Identify which cell holds the provided text, then report its (X, Y) central coordinate. 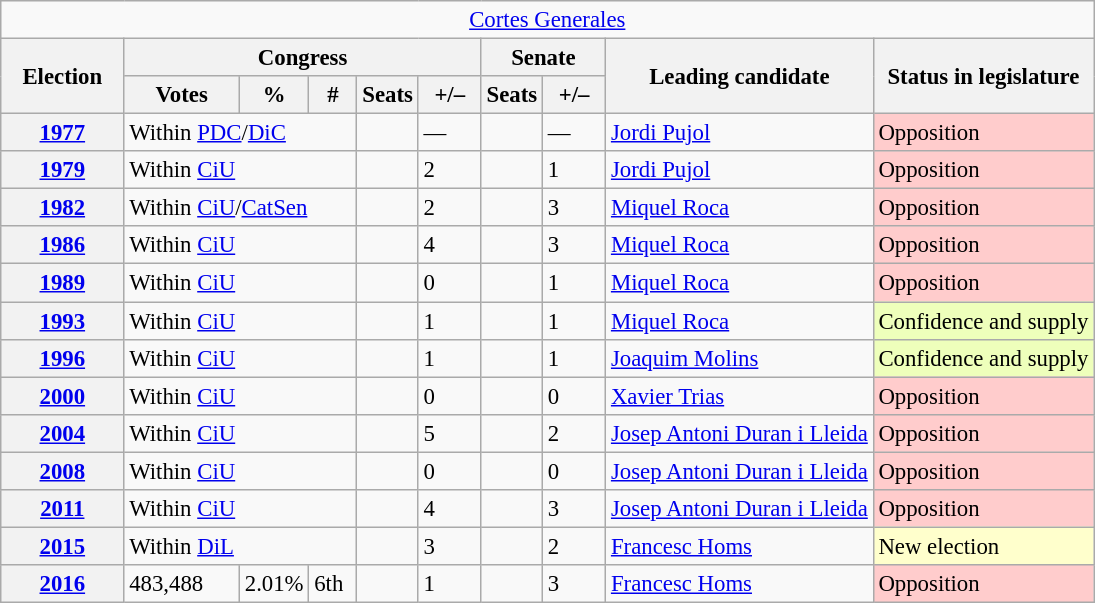
Leading candidate (740, 76)
1977 (62, 133)
# (333, 95)
Cortes Generales (548, 20)
2016 (62, 584)
Election (62, 76)
1993 (62, 321)
1989 (62, 283)
New election (984, 546)
Status in legislature (984, 76)
Joaquim Molins (740, 358)
483,488 (182, 584)
Within PDC/DiC (240, 133)
Within CiU/CatSen (240, 208)
Xavier Trias (740, 396)
1996 (62, 358)
2008 (62, 471)
1979 (62, 170)
% (274, 95)
1986 (62, 245)
Within DiL (240, 546)
Congress (302, 58)
1982 (62, 208)
2011 (62, 509)
5 (450, 433)
6th (333, 584)
2000 (62, 396)
2004 (62, 433)
Senate (543, 58)
2.01% (274, 584)
2015 (62, 546)
Votes (182, 95)
